Locate the cell with the specified text and output its [X, Y] center coordinate. 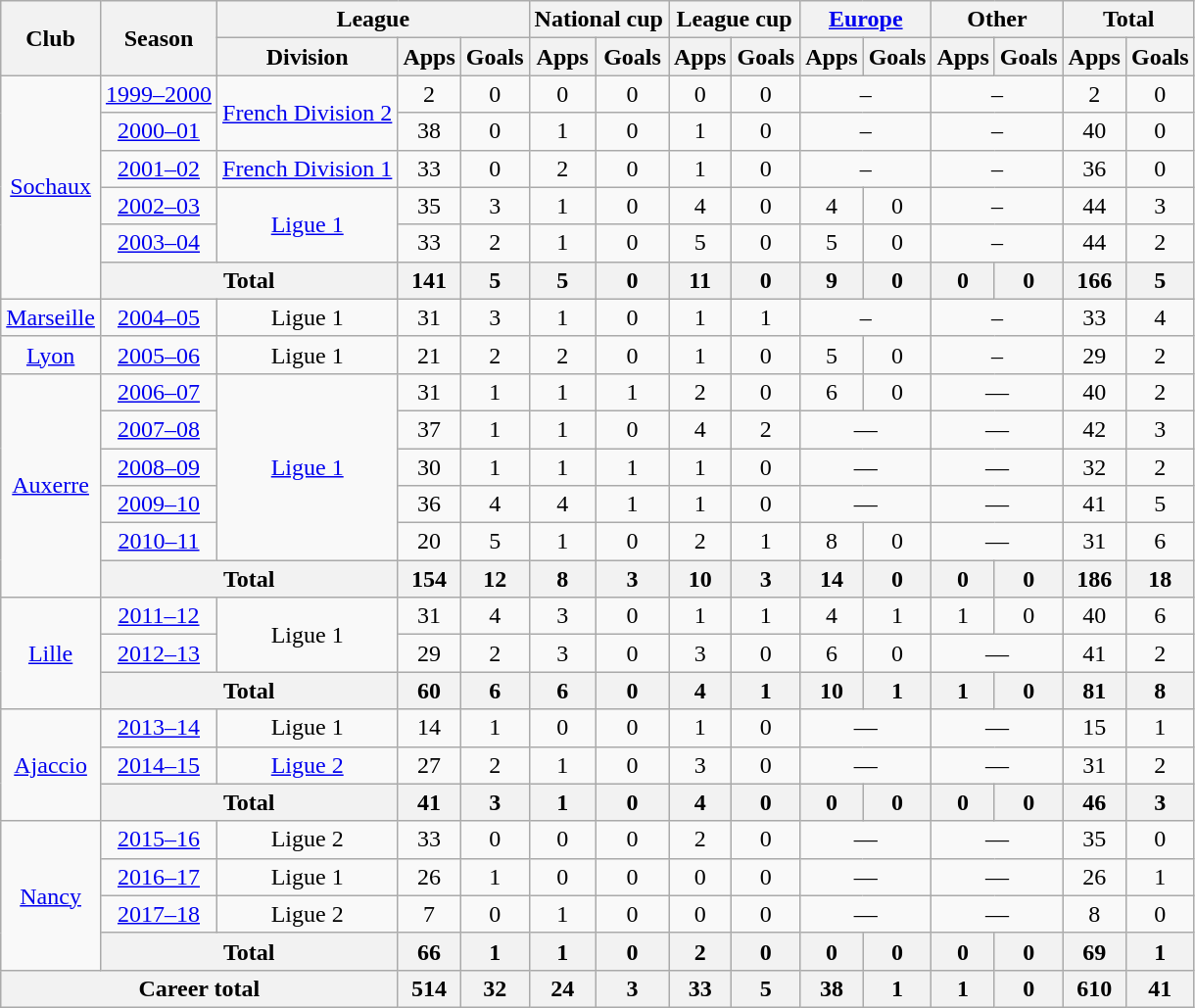
186 [1094, 579]
2016–17 [159, 877]
21 [429, 355]
2011–12 [159, 616]
League [374, 20]
2012–13 [159, 653]
Ajaccio [51, 765]
610 [1094, 988]
2000–01 [159, 131]
Lille [51, 653]
166 [1094, 280]
Season [159, 38]
Europe [866, 20]
2010–11 [159, 542]
37 [429, 429]
27 [429, 765]
11 [699, 280]
69 [1094, 951]
2013–14 [159, 728]
2005–06 [159, 355]
French Division 2 [308, 113]
2004–05 [159, 317]
Division [308, 57]
French Division 1 [308, 168]
154 [429, 579]
Auxerre [51, 485]
60 [429, 691]
2008–09 [159, 467]
9 [832, 280]
2006–07 [159, 392]
12 [495, 579]
Lyon [51, 355]
Other [997, 20]
Club [51, 38]
24 [562, 988]
7 [429, 914]
15 [1094, 728]
18 [1160, 579]
Nancy [51, 895]
Career total [200, 988]
66 [429, 951]
141 [429, 280]
2009–10 [159, 504]
42 [1094, 429]
1999–2000 [159, 94]
Marseille [51, 317]
2017–18 [159, 914]
Sochaux [51, 187]
2014–15 [159, 765]
81 [1094, 691]
46 [1094, 802]
2015–16 [159, 840]
30 [429, 467]
2007–08 [159, 429]
514 [429, 988]
2003–04 [159, 243]
2001–02 [159, 168]
National cup [598, 20]
League cup [734, 20]
2002–03 [159, 206]
20 [429, 542]
